Search for the cell housing the specified text and yield its [x, y] center coordinate. 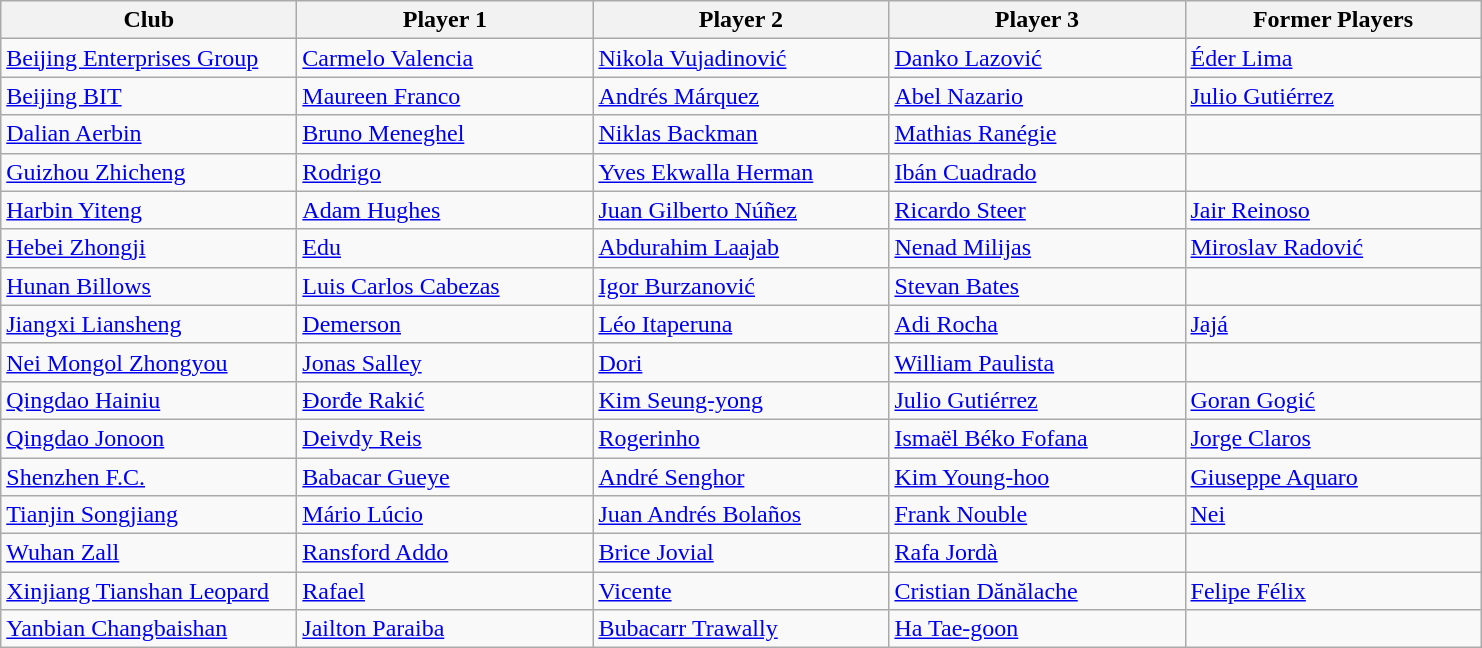
Wuhan Zall [149, 553]
Éder Lima [1333, 58]
Edu [445, 248]
Dalian Aerbin [149, 134]
Tianjin Songjiang [149, 515]
Rafa Jordà [1037, 553]
Jajá [1333, 324]
Ransford Addo [445, 553]
Player 2 [741, 20]
Vicente [741, 591]
Abel Nazario [1037, 96]
Adi Rocha [1037, 324]
Former Players [1333, 20]
Shenzhen F.C. [149, 477]
Đorđe Rakić [445, 400]
Hebei Zhongji [149, 248]
Miroslav Radović [1333, 248]
Nei Mongol Zhongyou [149, 362]
Rogerinho [741, 438]
Danko Lazović [1037, 58]
Igor Burzanović [741, 286]
Niklas Backman [741, 134]
Juan Andrés Bolaños [741, 515]
Guizhou Zhicheng [149, 172]
Kim Seung-yong [741, 400]
Qingdao Hainiu [149, 400]
Beijing Enterprises Group [149, 58]
Demerson [445, 324]
Luis Carlos Cabezas [445, 286]
Rafael [445, 591]
Andrés Márquez [741, 96]
Deivdy Reis [445, 438]
Xinjiang Tianshan Leopard [149, 591]
Yanbian Changbaishan [149, 629]
Jorge Claros [1333, 438]
Yves Ekwalla Herman [741, 172]
Bruno Meneghel [445, 134]
Goran Gogić [1333, 400]
Brice Jovial [741, 553]
Jailton Paraiba [445, 629]
Léo Itaperuna [741, 324]
André Senghor [741, 477]
Player 1 [445, 20]
Nikola Vujadinović [741, 58]
Harbin Yiteng [149, 210]
Mário Lúcio [445, 515]
Hunan Billows [149, 286]
Player 3 [1037, 20]
Rodrigo [445, 172]
Dori [741, 362]
Babacar Gueye [445, 477]
Carmelo Valencia [445, 58]
Mathias Ranégie [1037, 134]
Juan Gilberto Núñez [741, 210]
Frank Nouble [1037, 515]
Maureen Franco [445, 96]
Club [149, 20]
Abdurahim Laajab [741, 248]
Beijing BIT [149, 96]
Nei [1333, 515]
Ricardo Steer [1037, 210]
Stevan Bates [1037, 286]
Ha Tae-goon [1037, 629]
Jonas Salley [445, 362]
Jiangxi Liansheng [149, 324]
Adam Hughes [445, 210]
Qingdao Jonoon [149, 438]
Ismaël Béko Fofana [1037, 438]
William Paulista [1037, 362]
Nenad Milijas [1037, 248]
Ibán Cuadrado [1037, 172]
Bubacarr Trawally [741, 629]
Giuseppe Aquaro [1333, 477]
Felipe Félix [1333, 591]
Kim Young-hoo [1037, 477]
Cristian Dănălache [1037, 591]
Jair Reinoso [1333, 210]
